For the text-containing cell, return its midpoint in [X, Y] coordinate format. 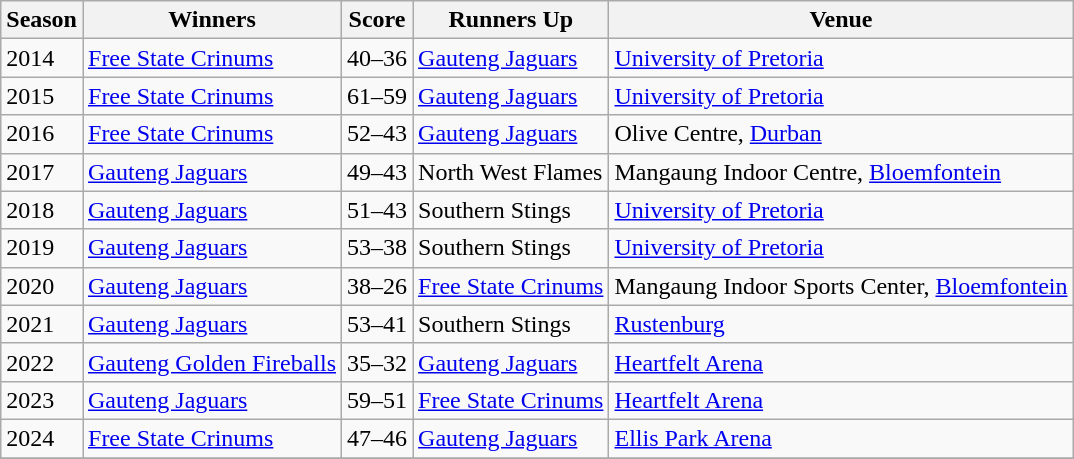
61–59 [378, 96]
38–26 [378, 286]
53–38 [378, 248]
49–43 [378, 172]
2024 [42, 438]
2022 [42, 362]
North West Flames [511, 172]
40–36 [378, 58]
53–41 [378, 324]
Rustenburg [841, 324]
52–43 [378, 134]
2020 [42, 286]
Mangaung Indoor Centre, Bloemfontein [841, 172]
2017 [42, 172]
Gauteng Golden Fireballs [212, 362]
2023 [42, 400]
Venue [841, 20]
2019 [42, 248]
Olive Centre, Durban [841, 134]
Winners [212, 20]
2016 [42, 134]
2021 [42, 324]
Season [42, 20]
2014 [42, 58]
2015 [42, 96]
51–43 [378, 210]
Mangaung Indoor Sports Center, Bloemfontein [841, 286]
35–32 [378, 362]
47–46 [378, 438]
Ellis Park Arena [841, 438]
Score [378, 20]
2018 [42, 210]
Runners Up [511, 20]
59–51 [378, 400]
